Scan for the cell matching the given text and deliver its (x, y) coordinate at center. 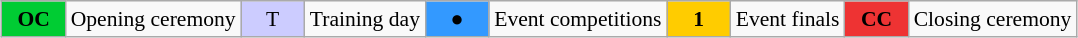
T (273, 19)
Event finals (788, 19)
OC (34, 19)
Event competitions (578, 19)
CC (877, 19)
Training day (365, 19)
Opening ceremony (154, 19)
1 (699, 19)
Closing ceremony (993, 19)
● (457, 19)
